Return the [x, y] coordinate for the center point of the cell that contains the specified text.  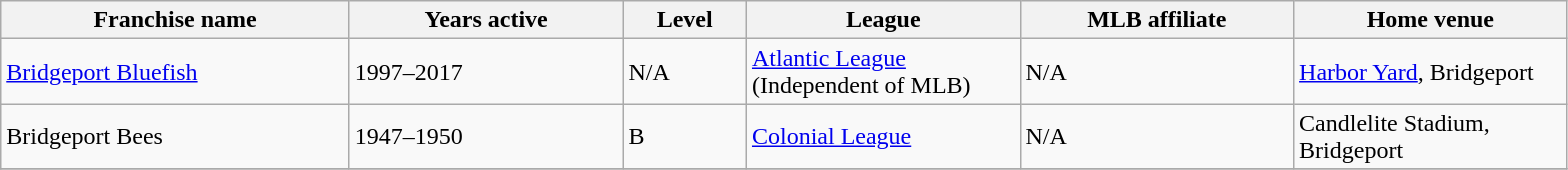
1997–2017 [486, 72]
Level [685, 20]
Years active [486, 20]
Harbor Yard, Bridgeport [1431, 72]
Atlantic League(Independent of MLB) [883, 72]
Franchise name [176, 20]
Colonial League [883, 136]
MLB affiliate [1157, 20]
Home venue [1431, 20]
B [685, 136]
Bridgeport Bluefish [176, 72]
1947–1950 [486, 136]
Bridgeport Bees [176, 136]
League [883, 20]
Candlelite Stadium, Bridgeport [1431, 136]
